For the text-containing cell, return its midpoint in [X, Y] coordinate format. 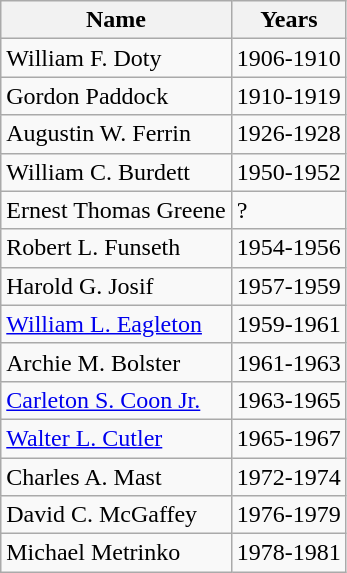
1978-1981 [288, 553]
1906-1910 [288, 58]
1961-1963 [288, 362]
Archie M. Bolster [116, 362]
Gordon Paddock [116, 96]
1972-1974 [288, 477]
William C. Burdett [116, 172]
Carleton S. Coon Jr. [116, 400]
Augustin W. Ferrin [116, 134]
Ernest Thomas Greene [116, 210]
Years [288, 20]
Robert L. Funseth [116, 248]
William L. Eagleton [116, 324]
Michael Metrinko [116, 553]
1976-1979 [288, 515]
William F. Doty [116, 58]
1963-1965 [288, 400]
? [288, 210]
1957-1959 [288, 286]
David C. McGaffey [116, 515]
1926-1928 [288, 134]
Charles A. Mast [116, 477]
1910-1919 [288, 96]
Harold G. Josif [116, 286]
1954-1956 [288, 248]
1950-1952 [288, 172]
1959-1961 [288, 324]
Name [116, 20]
1965-1967 [288, 438]
Walter L. Cutler [116, 438]
